Scan for the cell matching the given text and deliver its (X, Y) coordinate at center. 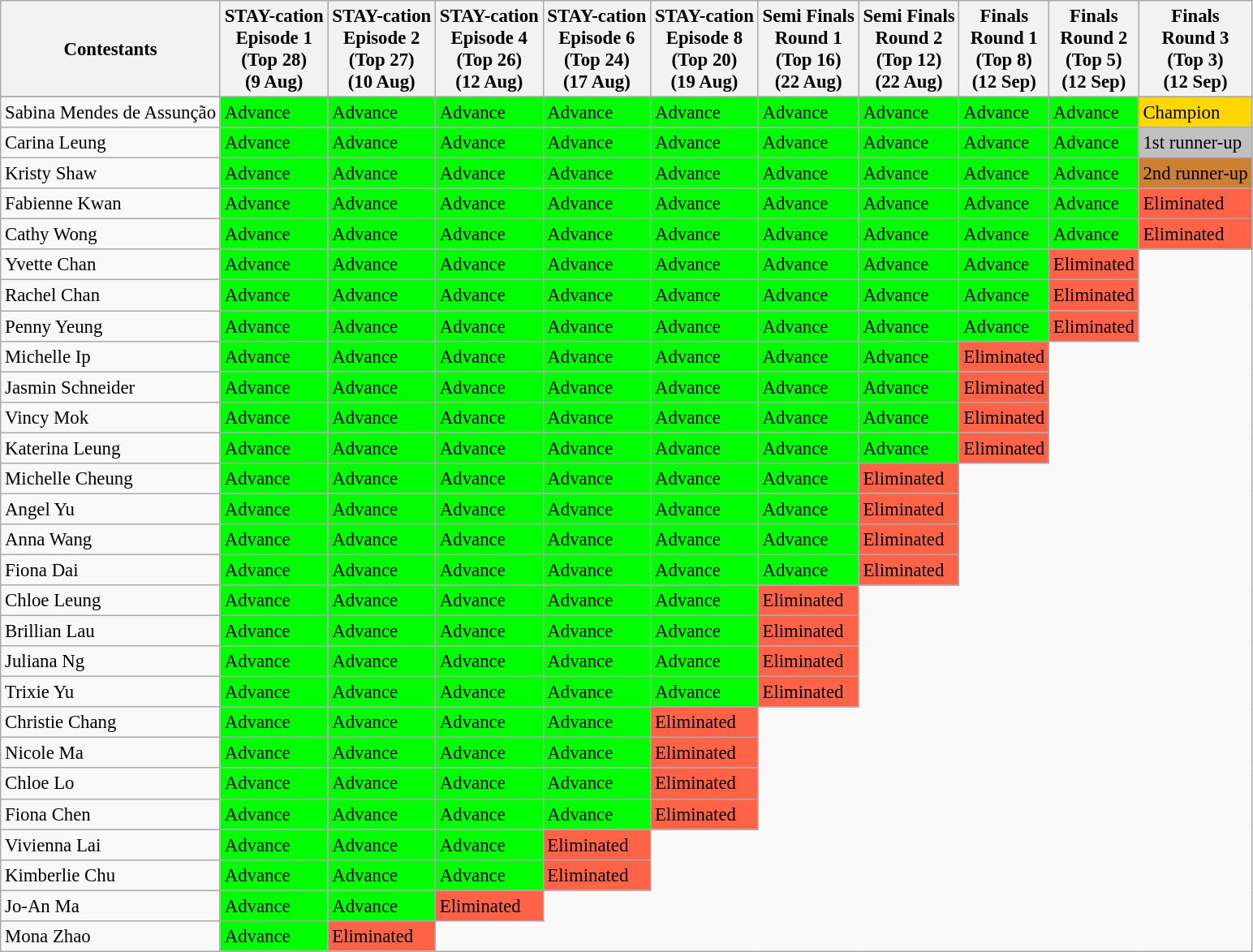
Katerina Leung (110, 448)
Michelle Cheung (110, 479)
Cathy Wong (110, 235)
STAY-cationEpisode 4(Top 26)(12 Aug) (490, 49)
Kristy Shaw (110, 174)
Michelle Ip (110, 356)
Fiona Chen (110, 814)
Fabienne Kwan (110, 204)
STAY-cationEpisode 6(Top 24)(17 Aug) (597, 49)
Trixie Yu (110, 692)
Rachel Chan (110, 295)
Champion (1195, 113)
Brillian Lau (110, 631)
Kimberlie Chu (110, 875)
Contestants (110, 49)
Chloe Leung (110, 601)
Chloe Lo (110, 784)
Juliana Ng (110, 661)
Angel Yu (110, 509)
Anna Wang (110, 540)
Mona Zhao (110, 937)
Nicole Ma (110, 753)
Jasmin Schneider (110, 387)
Semi FinalsRound 2(Top 12)(22 Aug) (909, 49)
STAY-cationEpisode 8(Top 20)(19 Aug) (704, 49)
Semi FinalsRound 1(Top 16)(22 Aug) (808, 49)
FinalsRound 2(Top 5)(12 Sep) (1094, 49)
FinalsRound 3(Top 3)(12 Sep) (1195, 49)
FinalsRound 1(Top 8)(12 Sep) (1005, 49)
1st runner-up (1195, 143)
Vivienna Lai (110, 845)
Fiona Dai (110, 570)
STAY-cationEpisode 2(Top 27)(10 Aug) (381, 49)
Vincy Mok (110, 417)
Carina Leung (110, 143)
Christie Chang (110, 722)
Penny Yeung (110, 326)
2nd runner-up (1195, 174)
Sabina Mendes de Assunção (110, 113)
Jo-An Ma (110, 906)
Yvette Chan (110, 265)
STAY-cationEpisode 1(Top 28)(9 Aug) (274, 49)
